Capture the cell that displays the provided text and extract its (X, Y) central coordinate. 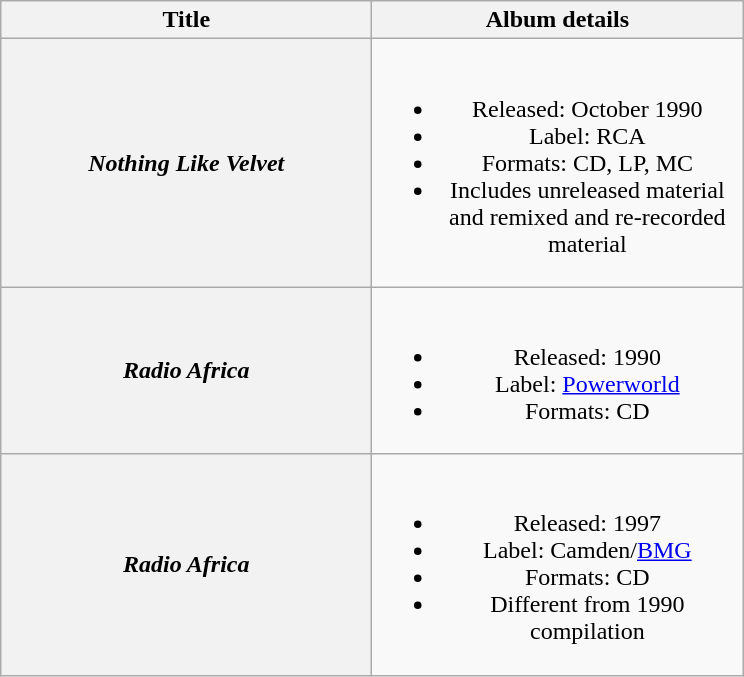
Title (186, 20)
Album details (558, 20)
Released: 1997Label: Camden/BMGFormats: CDDifferent from 1990 compilation (558, 564)
Nothing Like Velvet (186, 163)
Released: October 1990Label: RCAFormats: CD, LP, MCIncludes unreleased material and remixed and re-recorded material (558, 163)
Released: 1990Label: PowerworldFormats: CD (558, 370)
